Return the [x, y] coordinate for the center point of the cell that contains the specified text.  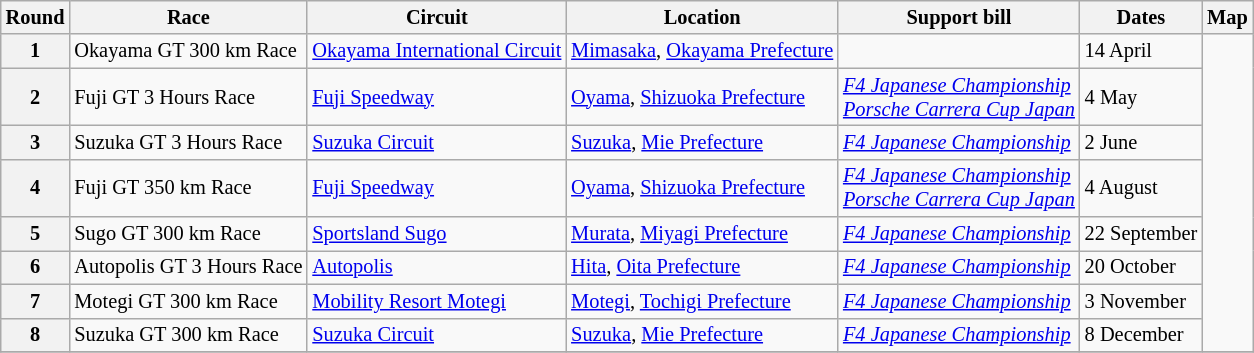
3 November [1141, 301]
1 [36, 51]
Mobility Resort Motegi [436, 301]
Suzuka GT 300 km Race [188, 335]
Location [702, 17]
Hita, Oita Prefecture [702, 267]
6 [36, 267]
Dates [1141, 17]
Fuji GT 350 km Race [188, 188]
Map [1227, 17]
5 [36, 234]
20 October [1141, 267]
8 December [1141, 335]
Support bill [959, 17]
4 May [1141, 97]
Mimasaka, Okayama Prefecture [702, 51]
8 [36, 335]
2 June [1141, 142]
Sugo GT 300 km Race [188, 234]
Round [36, 17]
Autopolis [436, 267]
2 [36, 97]
22 September [1141, 234]
Motegi GT 300 km Race [188, 301]
Fuji GT 3 Hours Race [188, 97]
7 [36, 301]
14 April [1141, 51]
Murata, Miyagi Prefecture [702, 234]
3 [36, 142]
Okayama GT 300 km Race [188, 51]
4 [36, 188]
Circuit [436, 17]
Okayama International Circuit [436, 51]
Motegi, Tochigi Prefecture [702, 301]
Race [188, 17]
Suzuka GT 3 Hours Race [188, 142]
Sportsland Sugo [436, 234]
Autopolis GT 3 Hours Race [188, 267]
4 August [1141, 188]
